Output the [x, y] coordinate of the center of the cell containing the given text.  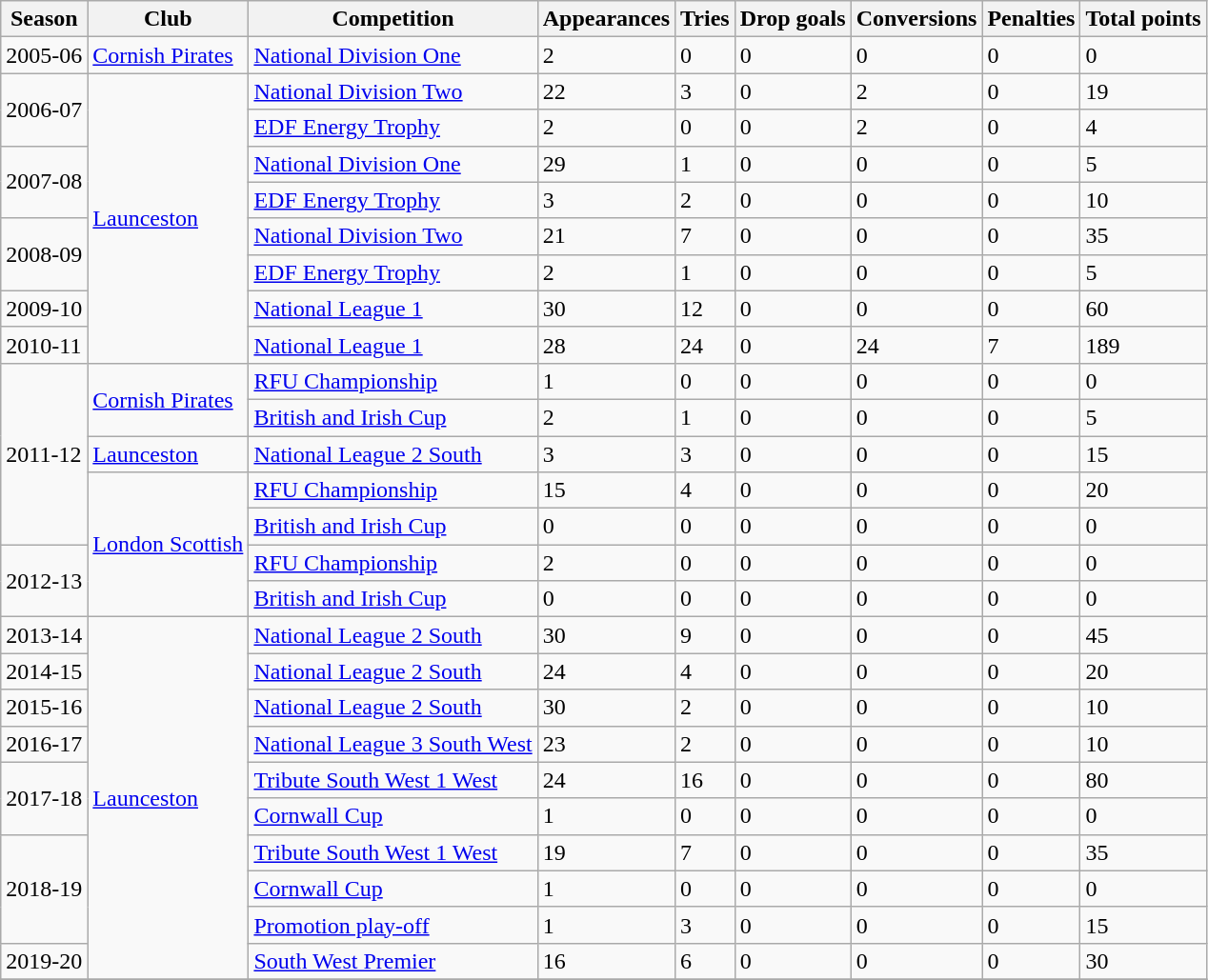
Penalties [1031, 19]
2008-09 [44, 254]
22 [606, 91]
60 [1143, 309]
80 [1143, 780]
2019-20 [44, 961]
6 [705, 961]
45 [1143, 635]
2016-17 [44, 744]
2006-07 [44, 110]
2018-19 [44, 889]
Appearances [606, 19]
2017-18 [44, 798]
Total points [1143, 19]
2005-06 [44, 55]
29 [606, 164]
Competition [393, 19]
Season [44, 19]
London Scottish [168, 545]
21 [606, 236]
Drop goals [793, 19]
23 [606, 744]
South West Premier [393, 961]
2015-16 [44, 708]
9 [705, 635]
Tries [705, 19]
28 [606, 345]
National League 3 South West [393, 744]
2010-11 [44, 345]
Promotion play-off [393, 925]
2011-12 [44, 453]
Conversions [916, 19]
2007-08 [44, 182]
2013-14 [44, 635]
12 [705, 309]
189 [1143, 345]
2012-13 [44, 581]
Club [168, 19]
2009-10 [44, 309]
2014-15 [44, 671]
